Output the (X, Y) coordinate of the center of the cell containing the given text.  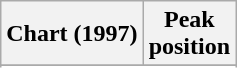
Chart (1997) (72, 34)
Peakposition (189, 34)
